Capture the cell that displays the provided text and extract its (X, Y) central coordinate. 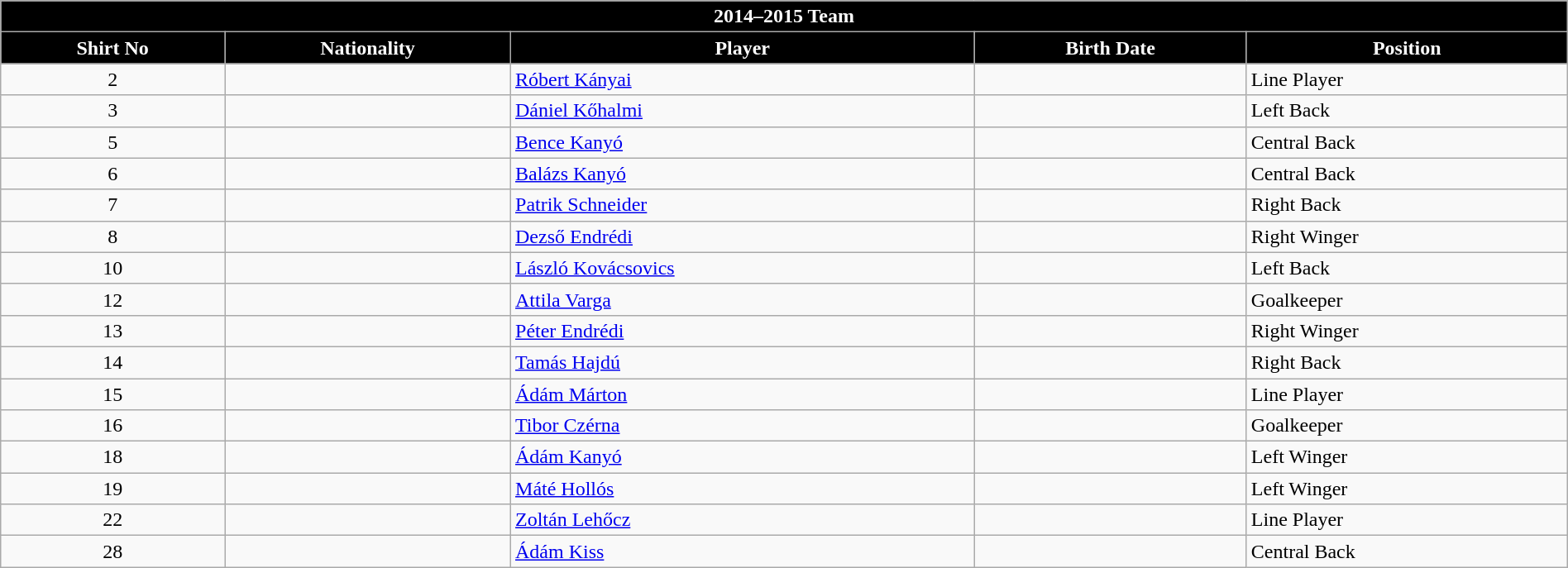
Shirt No (112, 48)
3 (112, 111)
László Kovácsovics (743, 268)
13 (112, 331)
16 (112, 426)
Nationality (368, 48)
Péter Endrédi (743, 331)
Dezső Endrédi (743, 236)
Zoltán Lehőcz (743, 520)
10 (112, 268)
18 (112, 457)
7 (112, 205)
Player (743, 48)
Máté Hollós (743, 489)
12 (112, 299)
Bence Kanyó (743, 142)
22 (112, 520)
Patrik Schneider (743, 205)
2 (112, 79)
19 (112, 489)
5 (112, 142)
8 (112, 236)
Birth Date (1110, 48)
Ádám Kanyó (743, 457)
2014–2015 Team (784, 17)
28 (112, 551)
15 (112, 394)
Tamás Hajdú (743, 362)
Dániel Kőhalmi (743, 111)
Balázs Kanyó (743, 174)
14 (112, 362)
Ádám Márton (743, 394)
Attila Varga (743, 299)
Position (1407, 48)
6 (112, 174)
Tibor Czérna (743, 426)
Ádám Kiss (743, 551)
Róbert Kányai (743, 79)
